Search for the cell housing the specified text and yield its [X, Y] center coordinate. 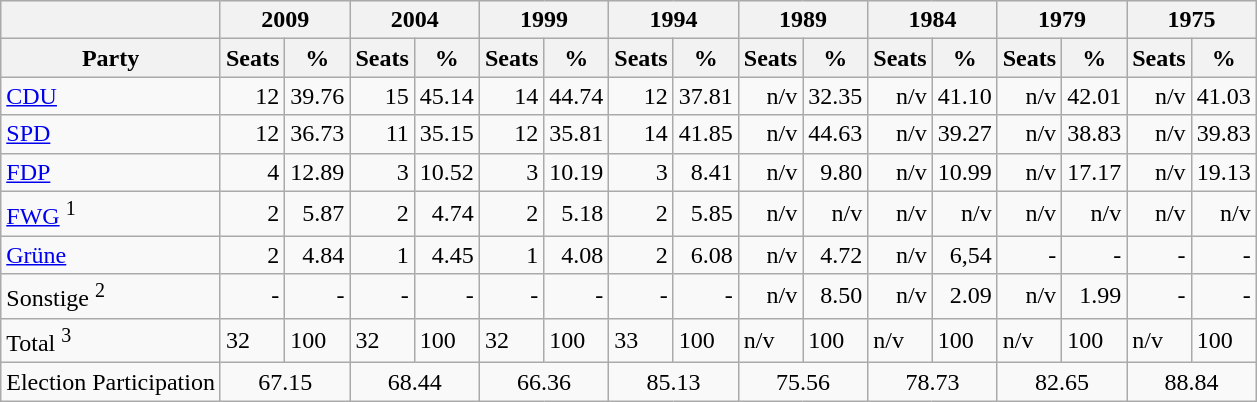
85.13 [674, 382]
Grüne [111, 255]
1.99 [1094, 296]
9.80 [836, 172]
11 [382, 134]
SPD [111, 134]
4.08 [576, 255]
4.74 [446, 214]
33 [641, 340]
88.84 [1192, 382]
17.17 [1094, 172]
1984 [932, 20]
67.15 [284, 382]
41.03 [1224, 96]
4.72 [836, 255]
41.85 [706, 134]
FWG 1 [111, 214]
42.01 [1094, 96]
41.10 [964, 96]
15 [382, 96]
68.44 [414, 382]
4 [252, 172]
75.56 [802, 382]
38.83 [1094, 134]
36.73 [318, 134]
32.35 [836, 96]
10.52 [446, 172]
5.85 [706, 214]
1999 [544, 20]
8.50 [836, 296]
78.73 [932, 382]
6.08 [706, 255]
10.99 [964, 172]
10.19 [576, 172]
2.09 [964, 296]
82.65 [1062, 382]
35.81 [576, 134]
39.83 [1224, 134]
Total 3 [111, 340]
1975 [1192, 20]
Sonstige 2 [111, 296]
CDU [111, 96]
8.41 [706, 172]
Party [111, 58]
FDP [111, 172]
1979 [1062, 20]
1994 [674, 20]
5.87 [318, 214]
44.63 [836, 134]
Election Participation [111, 382]
2009 [284, 20]
39.76 [318, 96]
37.81 [706, 96]
6,54 [964, 255]
39.27 [964, 134]
44.74 [576, 96]
45.14 [446, 96]
4.45 [446, 255]
2004 [414, 20]
66.36 [544, 382]
5.18 [576, 214]
4.84 [318, 255]
1989 [802, 20]
35.15 [446, 134]
19.13 [1224, 172]
12.89 [318, 172]
